Provide the [X, Y] coordinate of the cell's center where the given text is located.  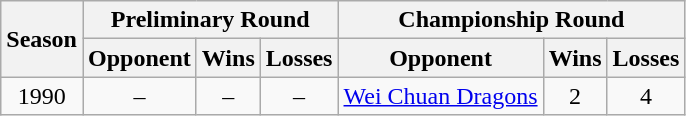
1990 [42, 96]
Season [42, 39]
Championship Round [512, 20]
Preliminary Round [210, 20]
Wei Chuan Dragons [440, 96]
2 [575, 96]
4 [646, 96]
